Pinpoint the cell where the given text exists, returning its [x, y] midpoint coordinate. 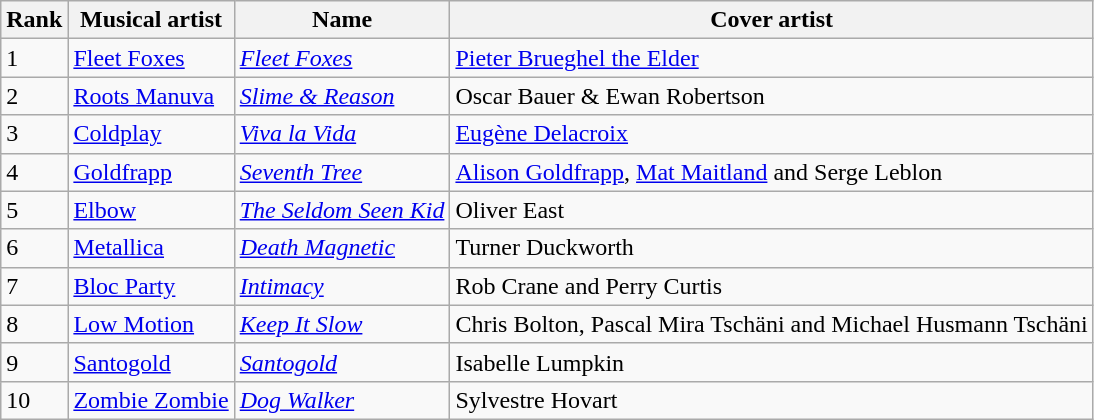
Coldplay [151, 134]
Cover artist [772, 20]
Zombie Zombie [151, 400]
Turner Duckworth [772, 248]
Isabelle Lumpkin [772, 362]
Low Motion [151, 324]
1 [34, 58]
4 [34, 172]
Oliver East [772, 210]
5 [34, 210]
Keep It Slow [342, 324]
Oscar Bauer & Ewan Robertson [772, 96]
9 [34, 362]
2 [34, 96]
Dog Walker [342, 400]
Name [342, 20]
Sylvestre Hovart [772, 400]
Intimacy [342, 286]
Goldfrapp [151, 172]
Slime & Reason [342, 96]
Alison Goldfrapp, Mat Maitland and Serge Leblon [772, 172]
Musical artist [151, 20]
Rank [34, 20]
Viva la Vida [342, 134]
Elbow [151, 210]
Pieter Brueghel the Elder [772, 58]
Bloc Party [151, 286]
8 [34, 324]
Metallica [151, 248]
Rob Crane and Perry Curtis [772, 286]
Seventh Tree [342, 172]
6 [34, 248]
Death Magnetic [342, 248]
Roots Manuva [151, 96]
Eugène Delacroix [772, 134]
The Seldom Seen Kid [342, 210]
Chris Bolton, Pascal Mira Tschäni and Michael Husmann Tschäni [772, 324]
3 [34, 134]
7 [34, 286]
10 [34, 400]
